Find where the given text appears and provide that cell's center as (X, Y) coordinate. 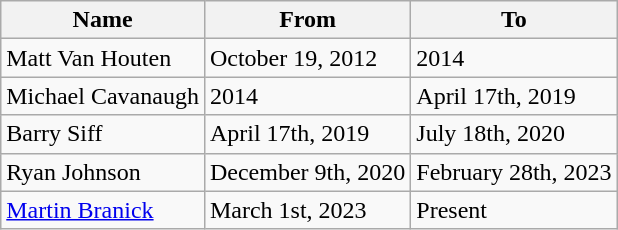
Michael Cavanaugh (103, 96)
March 1st, 2023 (307, 210)
February 28th, 2023 (514, 172)
From (307, 20)
Matt Van Houten (103, 58)
July 18th, 2020 (514, 134)
December 9th, 2020 (307, 172)
Barry Siff (103, 134)
Ryan Johnson (103, 172)
To (514, 20)
Present (514, 210)
Martin Branick (103, 210)
Name (103, 20)
October 19, 2012 (307, 58)
